Identify which cell holds the provided text, then report its [x, y] central coordinate. 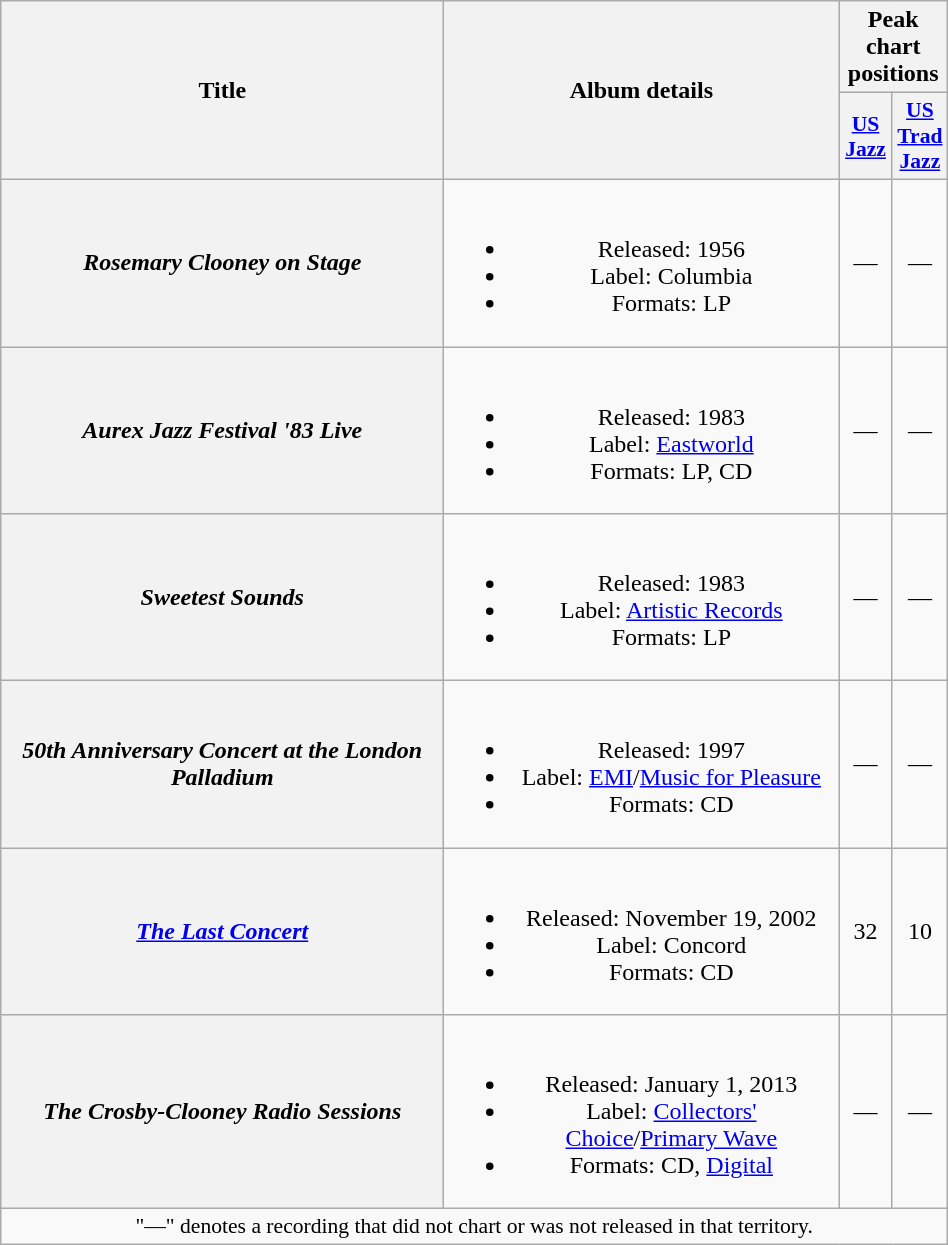
Album details [642, 90]
US Jazz [866, 136]
Released: November 19, 2002Label: ConcordFormats: CD [642, 932]
Released: January 1, 2013Label: Collectors' Choice/Primary WaveFormats: CD, Digital [642, 1112]
Released: 1997Label: EMI/Music for PleasureFormats: CD [642, 764]
The Last Concert [222, 932]
Released: 1983Label: Artistic RecordsFormats: LP [642, 598]
Peak chart positions [894, 47]
50th Anniversary Concert at the London Palladium [222, 764]
"—" denotes a recording that did not chart or was not released in that territory. [474, 1227]
Released: 1983Label: EastworldFormats: LP, CD [642, 430]
The Crosby-Clooney Radio Sessions [222, 1112]
Aurex Jazz Festival '83 Live [222, 430]
Released: 1956Label: ColumbiaFormats: LP [642, 262]
US Trad Jazz [920, 136]
Title [222, 90]
32 [866, 932]
Sweetest Sounds [222, 598]
10 [920, 932]
Rosemary Clooney on Stage [222, 262]
